Locate the cell with the specified text and output its [x, y] center coordinate. 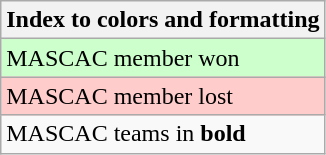
Index to colors and formatting [163, 20]
MASCAC teams in bold [163, 134]
MASCAC member lost [163, 96]
MASCAC member won [163, 58]
